Capture the cell that displays the provided text and extract its [X, Y] central coordinate. 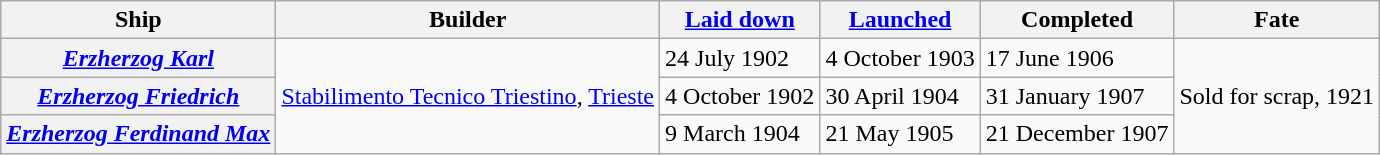
24 July 1902 [740, 58]
Fate [1277, 20]
Launched [900, 20]
Erzherzog Friedrich [138, 96]
17 June 1906 [1077, 58]
4 October 1902 [740, 96]
Builder [468, 20]
21 December 1907 [1077, 134]
30 April 1904 [900, 96]
Erzherzog Ferdinand Max [138, 134]
Completed [1077, 20]
Erzherzog Karl [138, 58]
Sold for scrap, 1921 [1277, 96]
21 May 1905 [900, 134]
Laid down [740, 20]
31 January 1907 [1077, 96]
9 March 1904 [740, 134]
4 October 1903 [900, 58]
Stabilimento Tecnico Triestino, Trieste [468, 96]
Ship [138, 20]
